Locate the cell with the specified text and output its [X, Y] center coordinate. 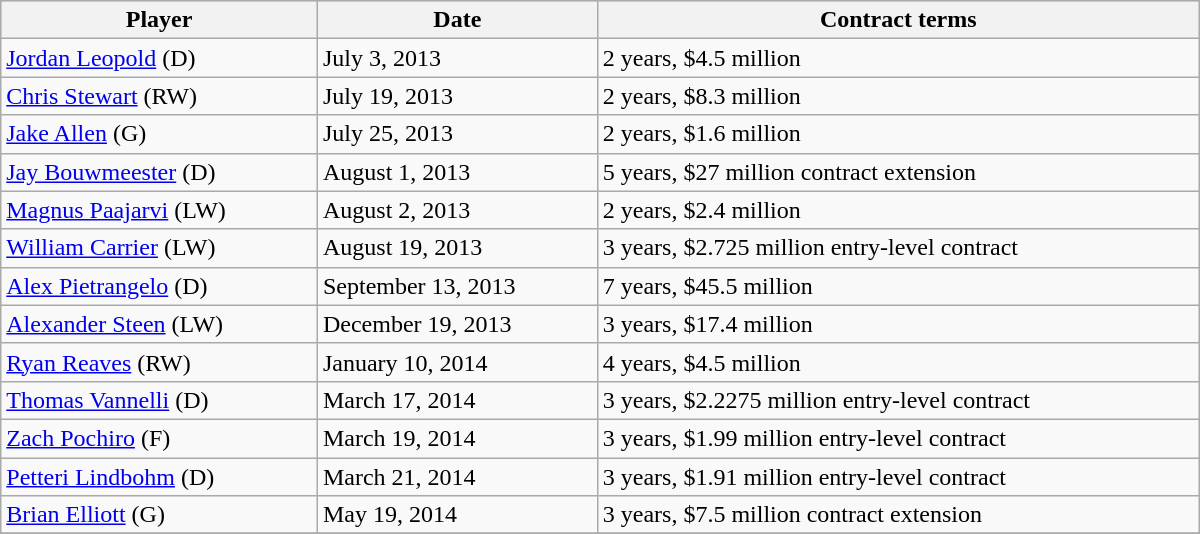
May 19, 2014 [457, 515]
3 years, $2.725 million entry-level contract [898, 248]
Date [457, 20]
July 19, 2013 [457, 96]
Petteri Lindbohm (D) [160, 477]
Alexander Steen (LW) [160, 324]
Alex Pietrangelo (D) [160, 286]
3 years, $1.91 million entry-level contract [898, 477]
2 years, $2.4 million [898, 210]
Jake Allen (G) [160, 134]
July 25, 2013 [457, 134]
March 19, 2014 [457, 438]
William Carrier (LW) [160, 248]
3 years, $17.4 million [898, 324]
Magnus Paajarvi (LW) [160, 210]
August 19, 2013 [457, 248]
3 years, $7.5 million contract extension [898, 515]
July 3, 2013 [457, 58]
2 years, $4.5 million [898, 58]
5 years, $27 million contract extension [898, 172]
March 21, 2014 [457, 477]
Ryan Reaves (RW) [160, 362]
January 10, 2014 [457, 362]
Jordan Leopold (D) [160, 58]
Jay Bouwmeester (D) [160, 172]
2 years, $1.6 million [898, 134]
September 13, 2013 [457, 286]
Thomas Vannelli (D) [160, 400]
3 years, $1.99 million entry-level contract [898, 438]
Contract terms [898, 20]
August 2, 2013 [457, 210]
4 years, $4.5 million [898, 362]
August 1, 2013 [457, 172]
December 19, 2013 [457, 324]
Player [160, 20]
3 years, $2.2275 million entry-level contract [898, 400]
Zach Pochiro (F) [160, 438]
7 years, $45.5 million [898, 286]
March 17, 2014 [457, 400]
Brian Elliott (G) [160, 515]
2 years, $8.3 million [898, 96]
Chris Stewart (RW) [160, 96]
